Search for the cell housing the specified text and yield its [X, Y] center coordinate. 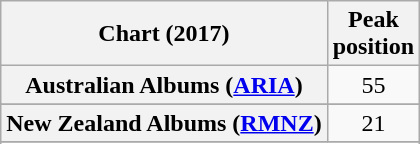
Australian Albums (ARIA) [164, 85]
21 [373, 123]
Chart (2017) [164, 34]
Peakposition [373, 34]
55 [373, 85]
New Zealand Albums (RMNZ) [164, 123]
